For the text-containing cell, return its midpoint in (X, Y) coordinate format. 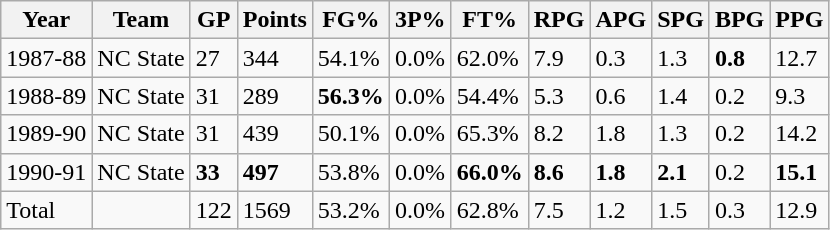
9.3 (800, 96)
0.6 (621, 96)
344 (274, 58)
27 (214, 58)
1.5 (681, 210)
GP (214, 20)
RPG (559, 20)
53.8% (350, 172)
FT% (490, 20)
7.5 (559, 210)
1987-88 (46, 58)
8.2 (559, 134)
APG (621, 20)
7.9 (559, 58)
1.4 (681, 96)
1.2 (621, 210)
50.1% (350, 134)
BPG (739, 20)
33 (214, 172)
1990-91 (46, 172)
Year (46, 20)
Total (46, 210)
497 (274, 172)
289 (274, 96)
8.6 (559, 172)
54.4% (490, 96)
FG% (350, 20)
SPG (681, 20)
56.3% (350, 96)
3P% (420, 20)
2.1 (681, 172)
1569 (274, 210)
62.0% (490, 58)
1988-89 (46, 96)
65.3% (490, 134)
1989-90 (46, 134)
14.2 (800, 134)
12.7 (800, 58)
53.2% (350, 210)
122 (214, 210)
Points (274, 20)
12.9 (800, 210)
PPG (800, 20)
15.1 (800, 172)
0.8 (739, 58)
5.3 (559, 96)
66.0% (490, 172)
54.1% (350, 58)
62.8% (490, 210)
Team (141, 20)
439 (274, 134)
